Output the (X, Y) coordinate of the center of the cell containing the given text.  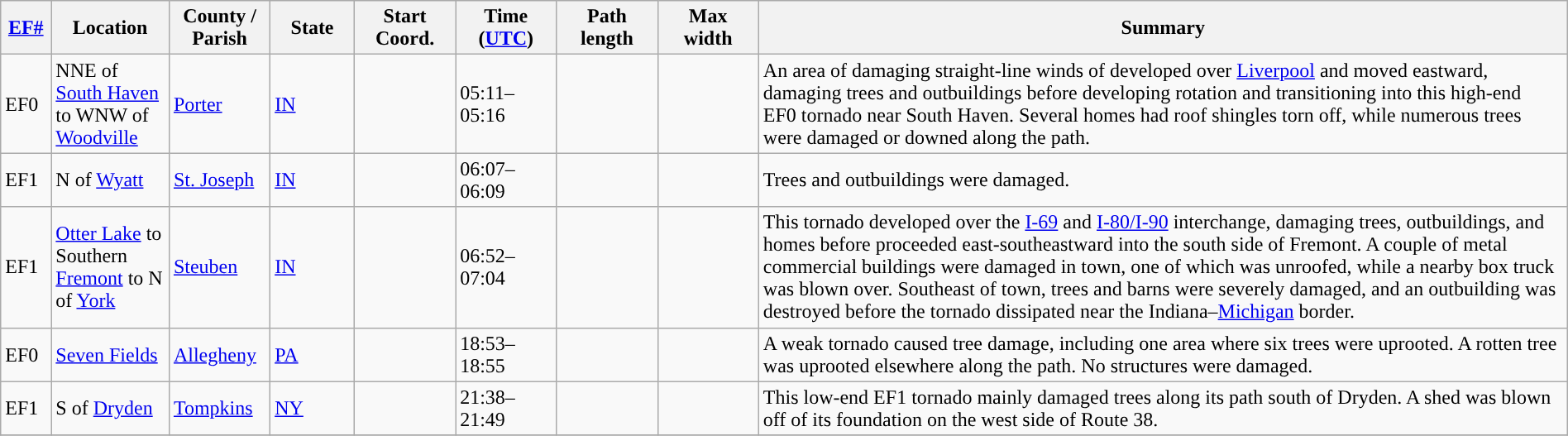
Start Coord. (404, 28)
06:52–07:04 (506, 267)
Trees and outbuildings were damaged. (1163, 180)
NY (313, 409)
Allegheny (219, 354)
S of Dryden (111, 409)
Max width (708, 28)
Seven Fields (111, 354)
Summary (1163, 28)
06:07–06:09 (506, 180)
County / Parish (219, 28)
Time (UTC) (506, 28)
N of Wyatt (111, 180)
05:11–05:16 (506, 104)
State (313, 28)
Location (111, 28)
PA (313, 354)
St. Joseph (219, 180)
18:53–18:55 (506, 354)
Steuben (219, 267)
Porter (219, 104)
21:38–21:49 (506, 409)
Tompkins (219, 409)
This low-end EF1 tornado mainly damaged trees along its path south of Dryden. A shed was blown off of its foundation on the west side of Route 38. (1163, 409)
EF# (26, 28)
Path length (607, 28)
NNE of South Haven to WNW of Woodville (111, 104)
Otter Lake to Southern Fremont to N of York (111, 267)
